Output the (X, Y) coordinate of the center of the cell containing the given text.  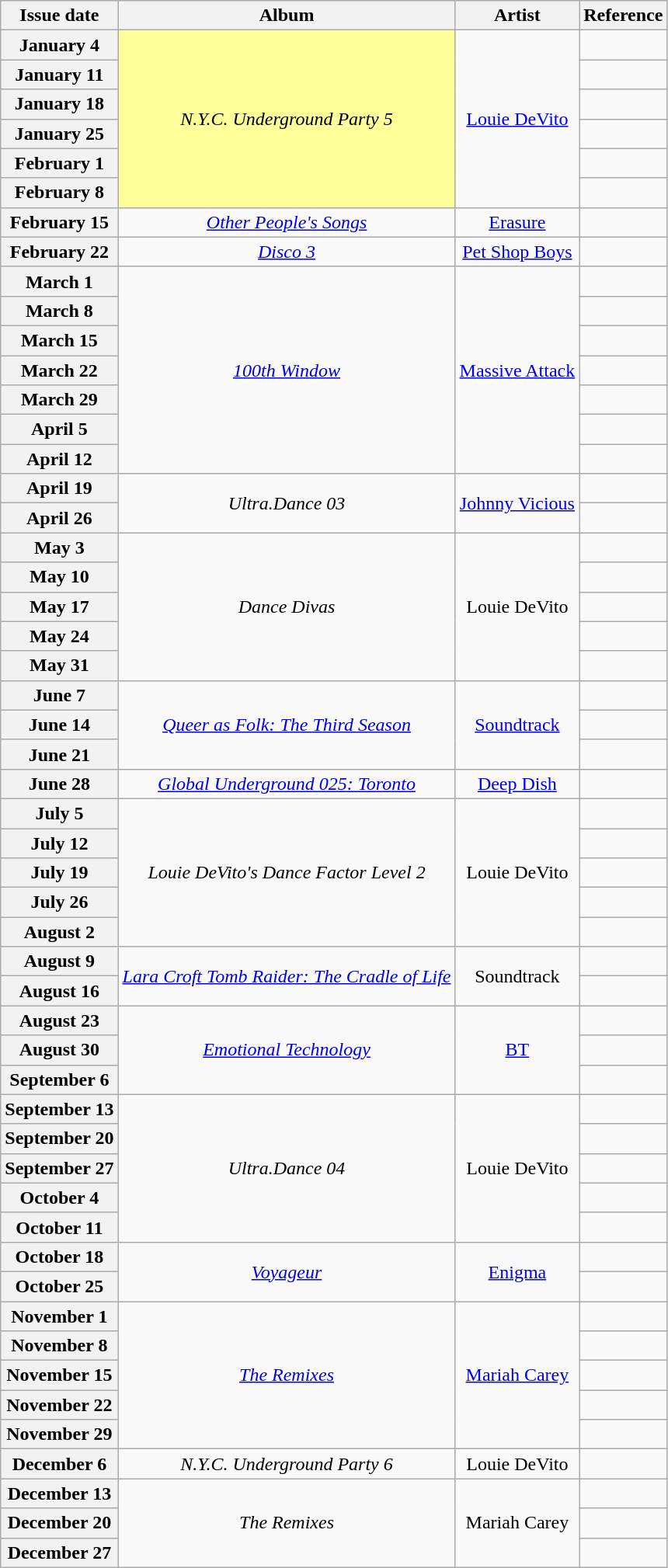
May 3 (59, 548)
May 17 (59, 607)
Erasure (517, 222)
September 27 (59, 1168)
N.Y.C. Underground Party 6 (287, 1464)
August 2 (59, 932)
August 30 (59, 1050)
Queer as Folk: The Third Season (287, 725)
May 24 (59, 636)
April 12 (59, 459)
September 6 (59, 1080)
Other People's Songs (287, 222)
July 12 (59, 843)
Album (287, 16)
Dance Divas (287, 607)
Artist (517, 16)
October 25 (59, 1286)
July 19 (59, 873)
Enigma (517, 1271)
February 22 (59, 252)
May 31 (59, 666)
June 21 (59, 754)
100th Window (287, 370)
January 11 (59, 75)
March 22 (59, 370)
March 29 (59, 400)
Issue date (59, 16)
October 4 (59, 1198)
November 8 (59, 1346)
Emotional Technology (287, 1050)
April 5 (59, 429)
July 26 (59, 902)
December 20 (59, 1523)
Global Underground 025: Toronto (287, 784)
December 13 (59, 1493)
June 7 (59, 695)
Lara Croft Tomb Raider: The Cradle of Life (287, 976)
February 15 (59, 222)
June 14 (59, 725)
January 4 (59, 45)
May 10 (59, 577)
March 8 (59, 311)
April 26 (59, 518)
November 29 (59, 1434)
July 5 (59, 813)
August 16 (59, 991)
August 9 (59, 961)
Pet Shop Boys (517, 252)
Reference (623, 16)
Ultra.Dance 03 (287, 503)
BT (517, 1050)
Deep Dish (517, 784)
March 15 (59, 340)
January 25 (59, 134)
December 27 (59, 1552)
Johnny Vicious (517, 503)
November 1 (59, 1316)
Ultra.Dance 04 (287, 1168)
December 6 (59, 1464)
November 22 (59, 1405)
October 18 (59, 1257)
Louie DeVito's Dance Factor Level 2 (287, 872)
September 20 (59, 1139)
June 28 (59, 784)
N.Y.C. Underground Party 5 (287, 119)
February 8 (59, 193)
Disco 3 (287, 252)
Massive Attack (517, 370)
February 1 (59, 163)
March 1 (59, 281)
January 18 (59, 104)
September 13 (59, 1109)
April 19 (59, 488)
October 11 (59, 1227)
November 15 (59, 1375)
Voyageur (287, 1271)
August 23 (59, 1020)
